Return the (x, y) coordinate for the center point of the cell that contains the specified text.  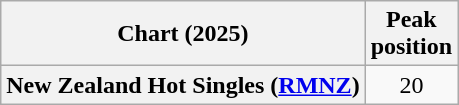
New Zealand Hot Singles (RMNZ) (183, 85)
Chart (2025) (183, 34)
Peakposition (411, 34)
20 (411, 85)
